From the cell containing the given text, extract its center point as [X, Y] coordinate. 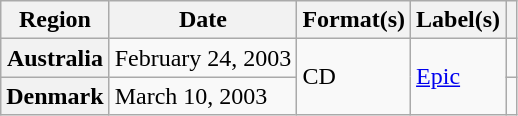
Format(s) [354, 20]
Date [203, 20]
Label(s) [458, 20]
February 24, 2003 [203, 58]
Region [55, 20]
March 10, 2003 [203, 96]
Denmark [55, 96]
CD [354, 77]
Epic [458, 77]
Australia [55, 58]
